From the cell containing the given text, extract its center point as (x, y) coordinate. 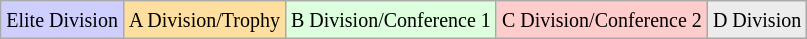
B Division/Conference 1 (390, 20)
Elite Division (62, 20)
A Division/Trophy (204, 20)
D Division (756, 20)
C Division/Conference 2 (602, 20)
